Find where the given text appears and provide that cell's center as (x, y) coordinate. 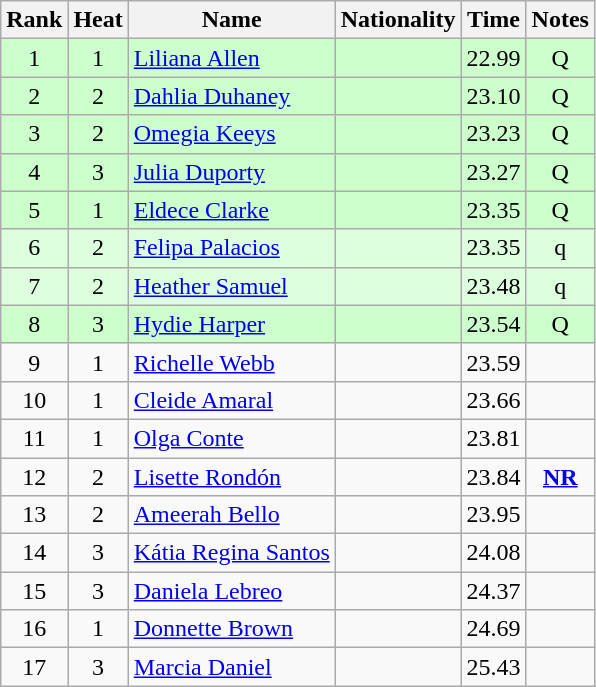
22.99 (494, 58)
Rank (34, 20)
Felipa Palacios (232, 248)
23.84 (494, 477)
5 (34, 210)
17 (34, 667)
Olga Conte (232, 438)
23.95 (494, 515)
10 (34, 400)
Dahlia Duhaney (232, 96)
Nationality (398, 20)
23.23 (494, 134)
23.66 (494, 400)
Ameerah Bello (232, 515)
12 (34, 477)
Kátia Regina Santos (232, 553)
Name (232, 20)
Donnette Brown (232, 629)
23.59 (494, 362)
Time (494, 20)
Lisette Rondón (232, 477)
Heather Samuel (232, 286)
6 (34, 248)
23.48 (494, 286)
Notes (560, 20)
Cleide Amaral (232, 400)
7 (34, 286)
8 (34, 324)
23.10 (494, 96)
15 (34, 591)
13 (34, 515)
Eldece Clarke (232, 210)
4 (34, 172)
23.27 (494, 172)
Richelle Webb (232, 362)
11 (34, 438)
25.43 (494, 667)
Hydie Harper (232, 324)
16 (34, 629)
NR (560, 477)
Liliana Allen (232, 58)
Marcia Daniel (232, 667)
24.69 (494, 629)
Daniela Lebreo (232, 591)
9 (34, 362)
24.08 (494, 553)
23.81 (494, 438)
Omegia Keeys (232, 134)
14 (34, 553)
Julia Duporty (232, 172)
Heat (98, 20)
23.54 (494, 324)
24.37 (494, 591)
